Search for the cell housing the specified text and yield its (X, Y) center coordinate. 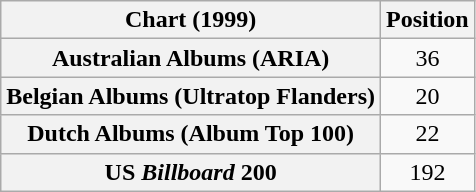
20 (428, 96)
Belgian Albums (Ultratop Flanders) (191, 96)
US Billboard 200 (191, 172)
36 (428, 58)
Australian Albums (ARIA) (191, 58)
Dutch Albums (Album Top 100) (191, 134)
22 (428, 134)
Position (428, 20)
Chart (1999) (191, 20)
192 (428, 172)
